Pinpoint the cell where the given text exists, returning its [x, y] midpoint coordinate. 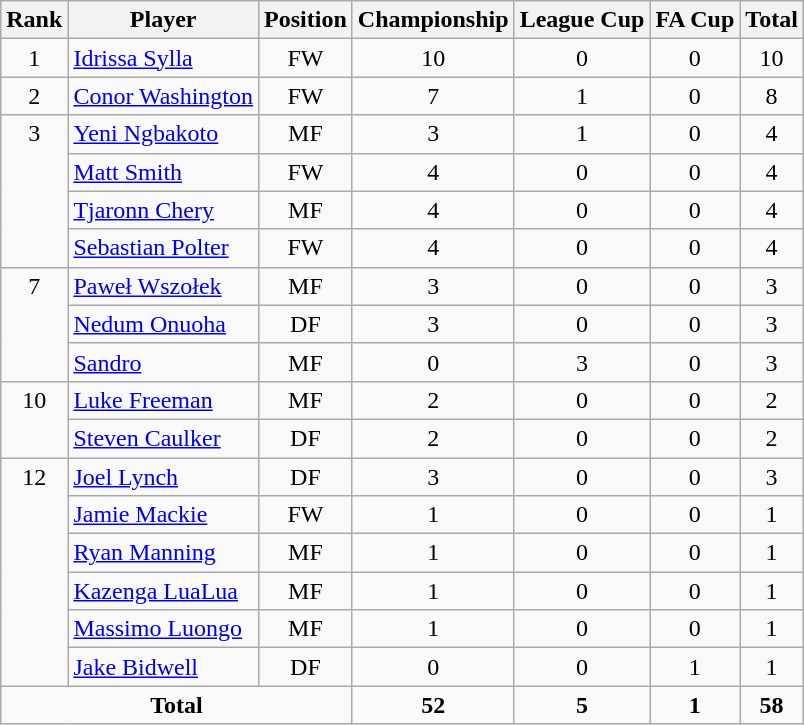
Massimo Luongo [164, 629]
Position [306, 20]
Sandro [164, 362]
52 [433, 705]
League Cup [582, 20]
5 [582, 705]
Championship [433, 20]
Conor Washington [164, 96]
Player [164, 20]
Luke Freeman [164, 400]
Nedum Onuoha [164, 324]
8 [772, 96]
Rank [34, 20]
Kazenga LuaLua [164, 591]
Yeni Ngbakoto [164, 134]
Tjaronn Chery [164, 210]
Jake Bidwell [164, 667]
Jamie Mackie [164, 515]
12 [34, 572]
Sebastian Polter [164, 248]
Idrissa Sylla [164, 58]
Matt Smith [164, 172]
Ryan Manning [164, 553]
Steven Caulker [164, 438]
FA Cup [695, 20]
Joel Lynch [164, 477]
58 [772, 705]
Paweł Wszołek [164, 286]
